From the cell containing the given text, extract its center point as [X, Y] coordinate. 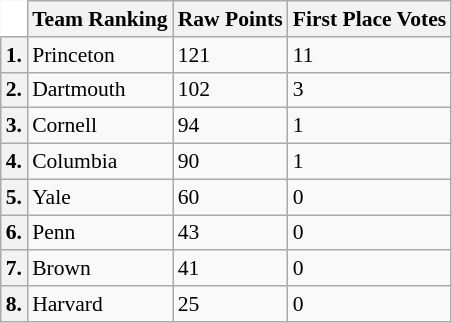
Dartmouth [100, 90]
Brown [100, 269]
6. [14, 233]
Princeton [100, 55]
Harvard [100, 304]
60 [230, 197]
1. [14, 55]
Columbia [100, 162]
11 [370, 55]
121 [230, 55]
Penn [100, 233]
2. [14, 90]
90 [230, 162]
5. [14, 197]
8. [14, 304]
7. [14, 269]
Yale [100, 197]
25 [230, 304]
Team Ranking [100, 19]
Raw Points [230, 19]
41 [230, 269]
102 [230, 90]
94 [230, 126]
43 [230, 233]
Cornell [100, 126]
3 [370, 90]
3. [14, 126]
4. [14, 162]
First Place Votes [370, 19]
